Return [x, y] of the center of cell containing provided text 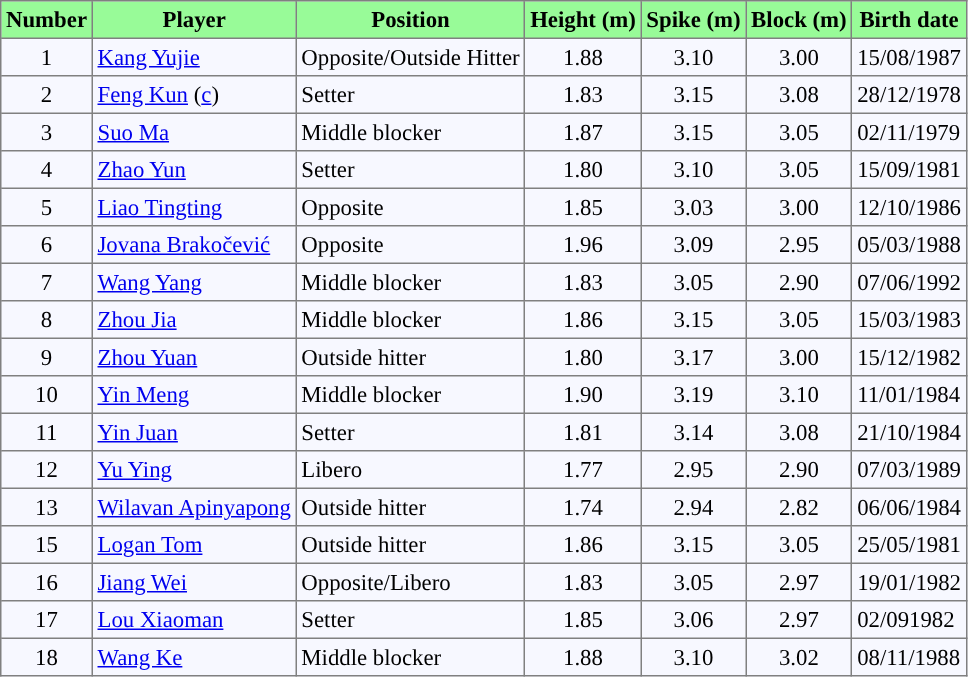
Feng Kun (c) [194, 95]
4 [47, 170]
Lou Xiaoman [194, 620]
07/06/1992 [909, 282]
05/03/1988 [909, 245]
9 [47, 357]
6 [47, 245]
25/05/1981 [909, 545]
Opposite/Libero [410, 582]
12/10/1986 [909, 207]
1.87 [583, 132]
1.74 [583, 507]
Height (m) [583, 20]
15/12/1982 [909, 357]
06/06/1984 [909, 507]
Yin Juan [194, 432]
15/09/1981 [909, 170]
10 [47, 395]
Player [194, 20]
3.03 [694, 207]
Kang Yujie [194, 57]
Logan Tom [194, 545]
Zhou Jia [194, 320]
Yu Ying [194, 470]
16 [47, 582]
1.77 [583, 470]
2.94 [694, 507]
Liao Tingting [194, 207]
1.81 [583, 432]
Jovana Brakočević [194, 245]
18 [47, 657]
3.14 [694, 432]
3.17 [694, 357]
Yin Meng [194, 395]
17 [47, 620]
Wang Yang [194, 282]
1 [47, 57]
Opposite/Outside Hitter [410, 57]
Wang Ke [194, 657]
3.09 [694, 245]
3.06 [694, 620]
Position [410, 20]
19/01/1982 [909, 582]
21/10/1984 [909, 432]
2 [47, 95]
7 [47, 282]
3.19 [694, 395]
3.02 [799, 657]
15 [47, 545]
15/08/1987 [909, 57]
12 [47, 470]
02/091982 [909, 620]
Zhou Yuan [194, 357]
28/12/1978 [909, 95]
11 [47, 432]
8 [47, 320]
Suo Ma [194, 132]
Jiang Wei [194, 582]
07/03/1989 [909, 470]
1.96 [583, 245]
Spike (m) [694, 20]
5 [47, 207]
3 [47, 132]
13 [47, 507]
Libero [410, 470]
Block (m) [799, 20]
2.82 [799, 507]
11/01/1984 [909, 395]
1.90 [583, 395]
02/11/1979 [909, 132]
Birth date [909, 20]
Zhao Yun [194, 170]
Number [47, 20]
15/03/1983 [909, 320]
08/11/1988 [909, 657]
Wilavan Apinyapong [194, 507]
